Return the (x, y) coordinate for the center point of the cell that contains the specified text.  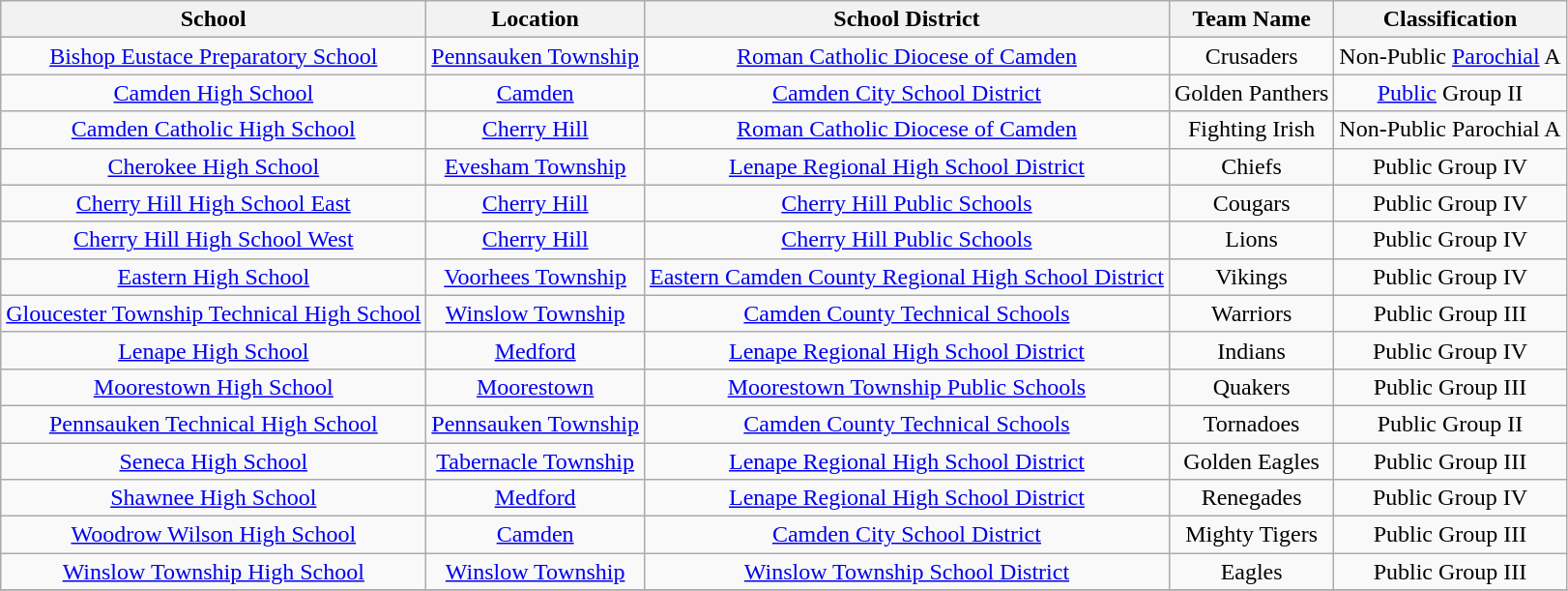
Cherokee High School (214, 166)
Quakers (1251, 387)
Lenape High School (214, 350)
Camden High School (214, 93)
Bishop Eustace Preparatory School (214, 56)
Warriors (1251, 313)
Camden Catholic High School (214, 130)
Winslow Township School District (907, 572)
Moorestown Township Public Schools (907, 387)
Evesham Township (536, 166)
Golden Eagles (1251, 461)
Indians (1251, 350)
Classification (1450, 19)
Mighty Tigers (1251, 535)
Woodrow Wilson High School (214, 535)
Team Name (1251, 19)
Gloucester Township Technical High School (214, 313)
School District (907, 19)
Seneca High School (214, 461)
Location (536, 19)
Shawnee High School (214, 498)
Eagles (1251, 572)
Golden Panthers (1251, 93)
Moorestown (536, 387)
Voorhees Township (536, 277)
Winslow Township High School (214, 572)
Tabernacle Township (536, 461)
Eastern High School (214, 277)
Chiefs (1251, 166)
Eastern Camden County Regional High School District (907, 277)
Tornadoes (1251, 424)
School (214, 19)
Pennsauken Technical High School (214, 424)
Vikings (1251, 277)
Cherry Hill High School East (214, 203)
Crusaders (1251, 56)
Lions (1251, 240)
Cougars (1251, 203)
Cherry Hill High School West (214, 240)
Moorestown High School (214, 387)
Renegades (1251, 498)
Fighting Irish (1251, 130)
